Search for the cell housing the specified text and yield its (X, Y) center coordinate. 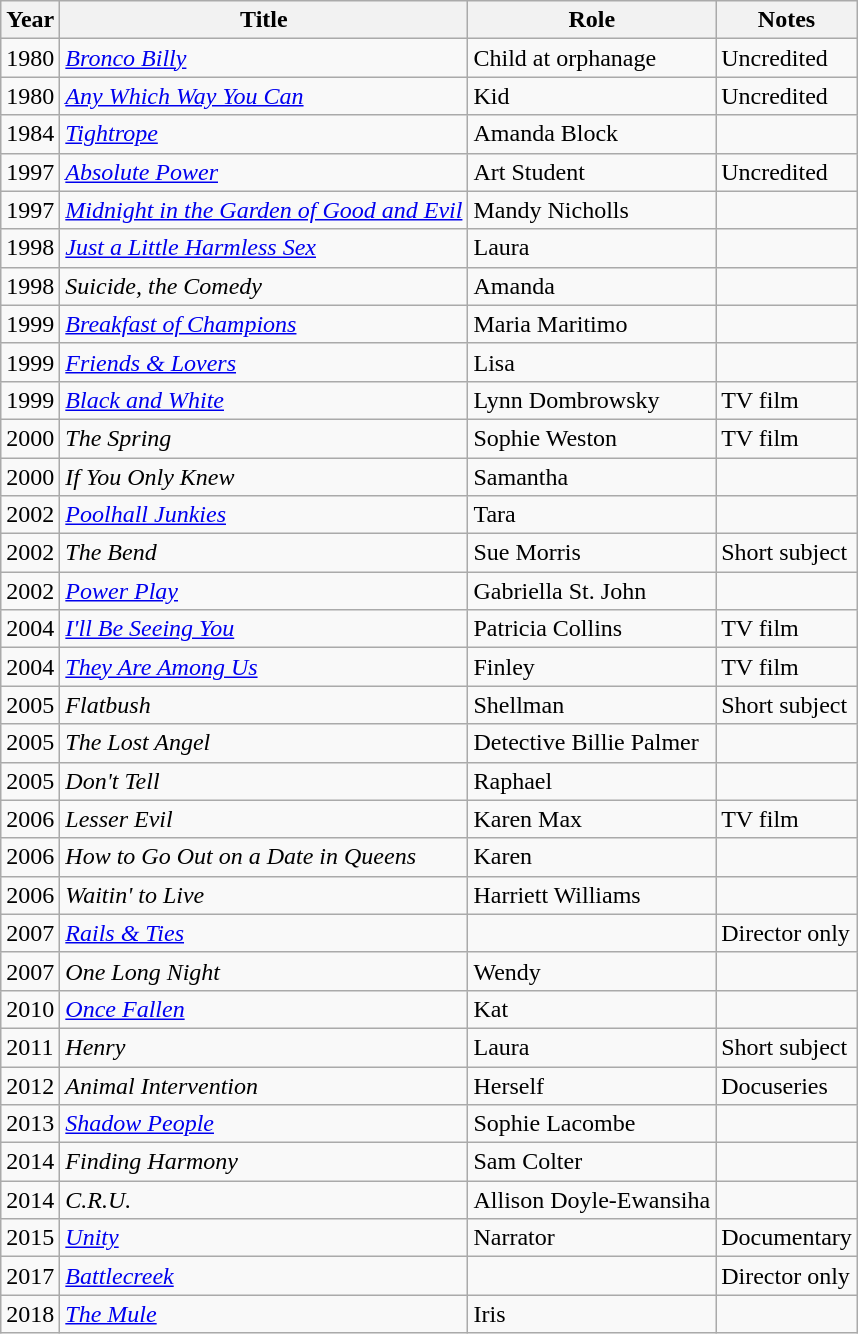
Just a Little Harmless Sex (264, 248)
Mandy Nicholls (592, 210)
Role (592, 20)
Poolhall Junkies (264, 515)
2012 (30, 1085)
Lisa (592, 362)
Tara (592, 515)
Sophie Lacombe (592, 1124)
Patricia Collins (592, 629)
Henry (264, 1047)
C.R.U. (264, 1200)
Amanda Block (592, 134)
Samantha (592, 477)
Bronco Billy (264, 58)
Iris (592, 1314)
Sam Colter (592, 1162)
Friends & Lovers (264, 362)
Breakfast of Champions (264, 324)
2010 (30, 1009)
Raphael (592, 781)
Narrator (592, 1238)
2018 (30, 1314)
Flatbush (264, 705)
Karen Max (592, 819)
Year (30, 20)
I'll Be Seeing You (264, 629)
Herself (592, 1085)
Absolute Power (264, 172)
Battlecreek (264, 1276)
Art Student (592, 172)
The Bend (264, 553)
Finley (592, 667)
Black and White (264, 400)
Kid (592, 96)
Sue Morris (592, 553)
2011 (30, 1047)
Allison Doyle-Ewansiha (592, 1200)
Tightrope (264, 134)
Harriett Williams (592, 895)
Detective Billie Palmer (592, 743)
Don't Tell (264, 781)
Title (264, 20)
Docuseries (787, 1085)
The Mule (264, 1314)
Amanda (592, 286)
Suicide, the Comedy (264, 286)
Rails & Ties (264, 933)
Any Which Way You Can (264, 96)
If You Only Knew (264, 477)
One Long Night (264, 971)
Sophie Weston (592, 438)
2015 (30, 1238)
Kat (592, 1009)
Wendy (592, 971)
Midnight in the Garden of Good and Evil (264, 210)
Lynn Dombrowsky (592, 400)
They Are Among Us (264, 667)
Documentary (787, 1238)
Unity (264, 1238)
2017 (30, 1276)
The Spring (264, 438)
Finding Harmony (264, 1162)
Once Fallen (264, 1009)
Animal Intervention (264, 1085)
Shellman (592, 705)
Lesser Evil (264, 819)
Shadow People (264, 1124)
Karen (592, 857)
Child at orphanage (592, 58)
The Lost Angel (264, 743)
Gabriella St. John (592, 591)
Notes (787, 20)
Waitin' to Live (264, 895)
How to Go Out on a Date in Queens (264, 857)
Maria Maritimo (592, 324)
Power Play (264, 591)
1984 (30, 134)
2013 (30, 1124)
